Detect which cell encompasses the target text, then output its [x, y] center coordinate. 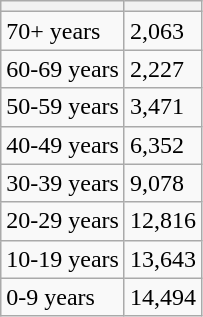
9,078 [162, 183]
3,471 [162, 107]
70+ years [63, 31]
60-69 years [63, 69]
12,816 [162, 221]
20-29 years [63, 221]
10-19 years [63, 259]
2,227 [162, 69]
40-49 years [63, 145]
6,352 [162, 145]
2,063 [162, 31]
30-39 years [63, 183]
0-9 years [63, 297]
50-59 years [63, 107]
14,494 [162, 297]
13,643 [162, 259]
